Determine the (x, y) coordinate at the center of the cell enclosing the given text.  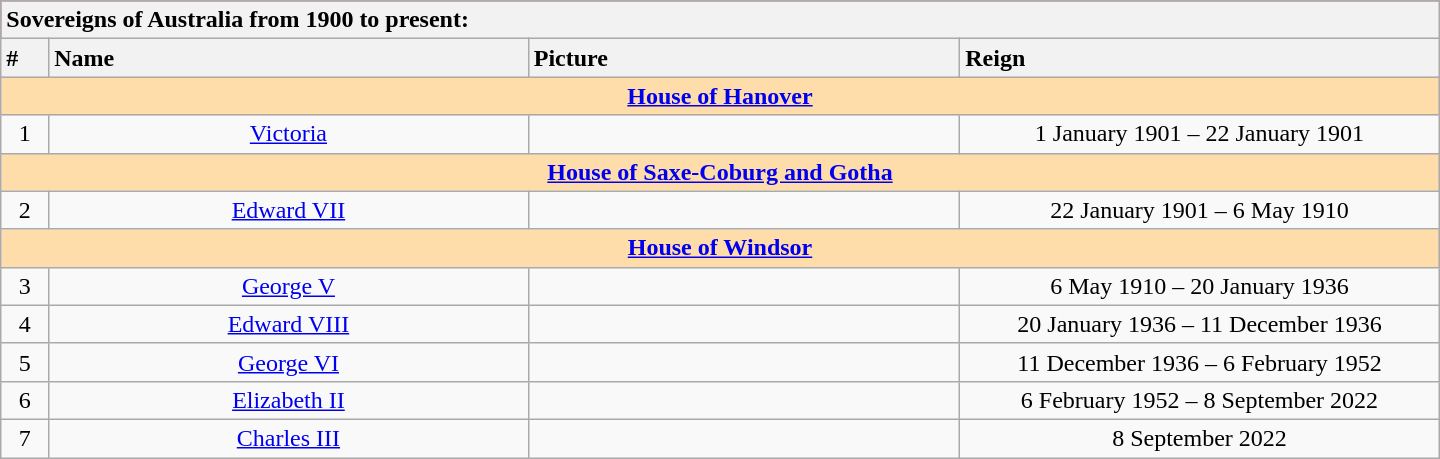
6 (25, 400)
Victoria (289, 134)
7 (25, 438)
5 (25, 362)
Name (289, 58)
8 September 2022 (1200, 438)
6 February 1952 – 8 September 2022 (1200, 400)
6 May 1910 – 20 January 1936 (1200, 286)
22 January 1901 – 6 May 1910 (1200, 210)
Reign (1200, 58)
2 (25, 210)
Sovereigns of Australia from 1900 to present: (720, 20)
1 January 1901 – 22 January 1901 (1200, 134)
House of Hanover (720, 96)
3 (25, 286)
1 (25, 134)
20 January 1936 – 11 December 1936 (1200, 324)
Elizabeth II (289, 400)
Charles III (289, 438)
House of Saxe-Coburg and Gotha (720, 172)
Edward VIII (289, 324)
Edward VII (289, 210)
4 (25, 324)
Picture (744, 58)
George VI (289, 362)
# (25, 58)
11 December 1936 – 6 February 1952 (1200, 362)
George V (289, 286)
House of Windsor (720, 248)
